Search for the cell housing the specified text and yield its [X, Y] center coordinate. 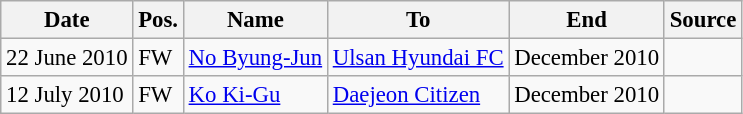
Ko Ki-Gu [255, 95]
No Byung-Jun [255, 58]
To [418, 20]
Pos. [158, 20]
Ulsan Hyundai FC [418, 58]
Name [255, 20]
End [586, 20]
22 June 2010 [67, 58]
Daejeon Citizen [418, 95]
12 July 2010 [67, 95]
Source [702, 20]
Date [67, 20]
